Output the [X, Y] coordinate of the center of the cell containing the given text.  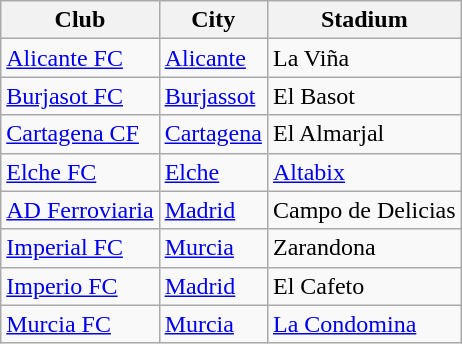
AD Ferroviaria [80, 210]
La Condomina [364, 324]
Alicante [213, 58]
Imperial FC [80, 248]
El Cafeto [364, 286]
Burjassot [213, 96]
Cartagena CF [80, 134]
Stadium [364, 20]
El Basot [364, 96]
La Viña [364, 58]
El Almarjal [364, 134]
Cartagena [213, 134]
Club [80, 20]
Alicante FC [80, 58]
Elche FC [80, 172]
City [213, 20]
Elche [213, 172]
Altabix [364, 172]
Murcia FC [80, 324]
Zarandona [364, 248]
Campo de Delicias [364, 210]
Burjasot FC [80, 96]
Imperio FC [80, 286]
